Identify which cell holds the provided text, then report its (X, Y) central coordinate. 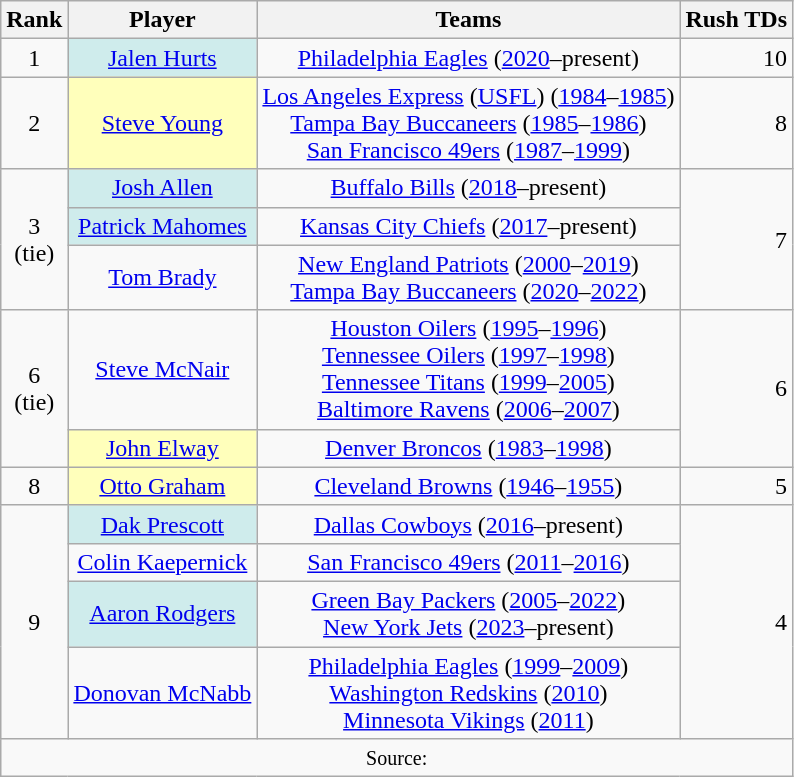
Steve McNair (162, 370)
1 (34, 58)
New England Patriots (2000–2019) Tampa Bay Buccaneers (2020–2022) (468, 278)
Source: (397, 758)
Kansas City Chiefs (2017–present) (468, 226)
7 (736, 240)
6(tie) (34, 388)
Tom Brady (162, 278)
Buffalo Bills (2018–present) (468, 188)
Green Bay Packers (2005–2022)New York Jets (2023–present) (468, 614)
Player (162, 20)
Colin Kaepernick (162, 562)
Dallas Cowboys (2016–present) (468, 524)
Otto Graham (162, 486)
Los Angeles Express (USFL) (1984–1985)Tampa Bay Buccaneers (1985–1986)San Francisco 49ers (1987–1999) (468, 123)
Rush TDs (736, 20)
Rank (34, 20)
Aaron Rodgers (162, 614)
5 (736, 486)
6 (736, 388)
Steve Young (162, 123)
Houston Oilers (1995–1996) Tennessee Oilers (1997–1998) Tennessee Titans (1999–2005) Baltimore Ravens (2006–2007) (468, 370)
John Elway (162, 448)
Patrick Mahomes (162, 226)
San Francisco 49ers (2011–2016) (468, 562)
Cleveland Browns (1946–1955) (468, 486)
Denver Broncos (1983–1998) (468, 448)
9 (34, 622)
Donovan McNabb (162, 692)
Philadelphia Eagles (2020–present) (468, 58)
Jalen Hurts (162, 58)
3(tie) (34, 240)
Teams (468, 20)
Philadelphia Eagles (1999–2009) Washington Redskins (2010) Minnesota Vikings (2011) (468, 692)
4 (736, 622)
10 (736, 58)
Dak Prescott (162, 524)
Josh Allen (162, 188)
2 (34, 123)
